Scan for the cell matching the given text and deliver its [X, Y] coordinate at center. 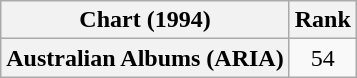
54 [322, 58]
Chart (1994) [145, 20]
Australian Albums (ARIA) [145, 58]
Rank [322, 20]
